Capture the cell that displays the provided text and extract its (x, y) central coordinate. 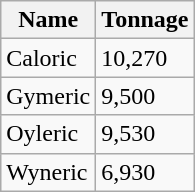
Oyleric (48, 134)
Wyneric (48, 172)
Name (48, 20)
Gymeric (48, 96)
10,270 (145, 58)
9,530 (145, 134)
9,500 (145, 96)
Tonnage (145, 20)
6,930 (145, 172)
Caloric (48, 58)
